Provide the (X, Y) coordinate of the cell's center where the given text is located.  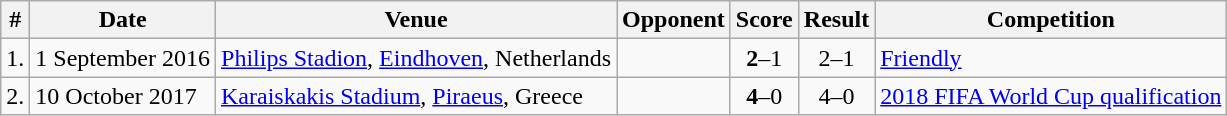
Opponent (674, 20)
2. (16, 96)
1 September 2016 (123, 58)
Friendly (1051, 58)
Venue (416, 20)
Karaiskakis Stadium, Piraeus, Greece (416, 96)
Competition (1051, 20)
1. (16, 58)
2018 FIFA World Cup qualification (1051, 96)
Philips Stadion, Eindhoven, Netherlands (416, 58)
10 October 2017 (123, 96)
Result (836, 20)
Date (123, 20)
# (16, 20)
Score (764, 20)
